Determine the (X, Y) coordinate at the center of the cell enclosing the given text.  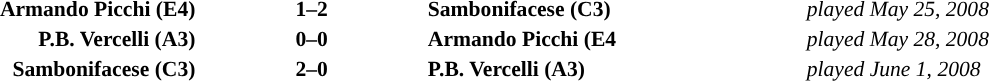
0–0 (311, 39)
Armando Picchi (E4 (614, 39)
